For the text-containing cell, return its midpoint in [X, Y] coordinate format. 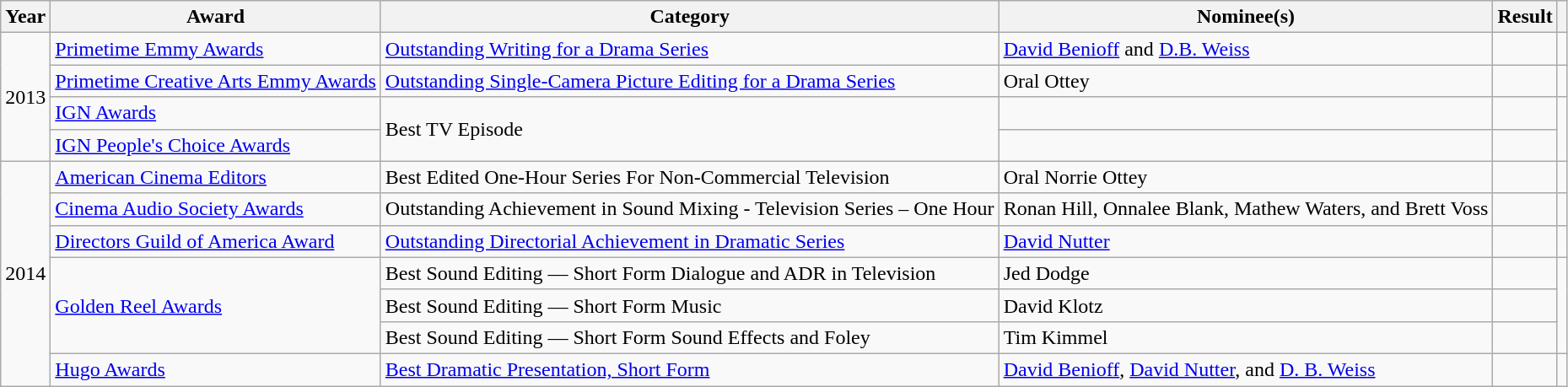
IGN People's Choice Awards [216, 145]
Nominee(s) [1246, 17]
Primetime Emmy Awards [216, 49]
Outstanding Single-Camera Picture Editing for a Drama Series [690, 81]
Result [1525, 17]
2013 [25, 97]
Ronan Hill, Onnalee Blank, Mathew Waters, and Brett Voss [1246, 209]
Best Sound Editing — Short Form Music [690, 305]
Best Dramatic Presentation, Short Form [690, 369]
Directors Guild of America Award [216, 241]
Category [690, 17]
Cinema Audio Society Awards [216, 209]
David Klotz [1246, 305]
Year [25, 17]
Best Edited One-Hour Series For Non-Commercial Television [690, 177]
Award [216, 17]
American Cinema Editors [216, 177]
Golden Reel Awards [216, 305]
Hugo Awards [216, 369]
David Benioff, David Nutter, and D. B. Weiss [1246, 369]
Outstanding Directorial Achievement in Dramatic Series [690, 241]
Tim Kimmel [1246, 337]
Best Sound Editing — Short Form Sound Effects and Foley [690, 337]
Outstanding Writing for a Drama Series [690, 49]
David Nutter [1246, 241]
Jed Dodge [1246, 273]
Best Sound Editing — Short Form Dialogue and ADR in Television [690, 273]
2014 [25, 273]
Oral Ottey [1246, 81]
David Benioff and D.B. Weiss [1246, 49]
Oral Norrie Ottey [1246, 177]
Outstanding Achievement in Sound Mixing - Television Series – One Hour [690, 209]
IGN Awards [216, 113]
Best TV Episode [690, 129]
Primetime Creative Arts Emmy Awards [216, 81]
